Return (x, y) of the center of cell containing provided text 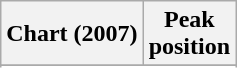
Chart (2007) (72, 34)
Peakposition (189, 34)
